Extract the [X, Y] coordinate from the center of the cell holding the provided text.  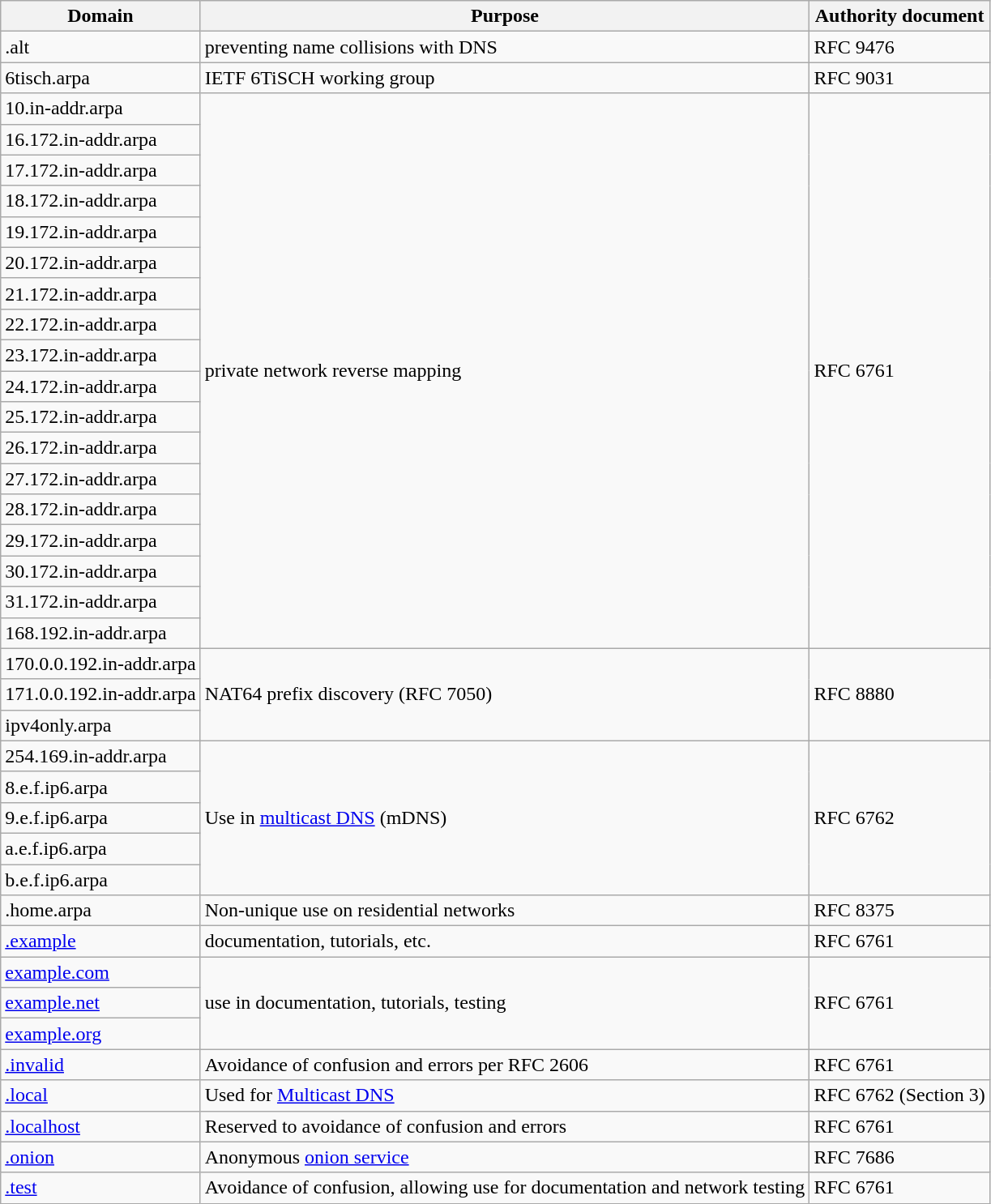
RFC 8375 [899, 911]
254.169.in-addr.arpa [100, 756]
171.0.0.192.in-addr.arpa [100, 694]
example.net [100, 1003]
Avoidance of confusion and errors per RFC 2606 [505, 1065]
RFC 6762 (Section 3) [899, 1095]
RFC 9031 [899, 78]
.localhost [100, 1126]
.onion [100, 1157]
preventing name collisions with DNS [505, 47]
example.com [100, 972]
.example [100, 941]
31.172.in-addr.arpa [100, 602]
Reserved to avoidance of confusion and errors [505, 1126]
16.172.in-addr.arpa [100, 139]
Purpose [505, 16]
IETF 6TiSCH working group [505, 78]
22.172.in-addr.arpa [100, 324]
.local [100, 1095]
8.e.f.ip6.arpa [100, 787]
26.172.in-addr.arpa [100, 448]
6tisch.arpa [100, 78]
9.e.f.ip6.arpa [100, 818]
Authority document [899, 16]
Domain [100, 16]
b.e.f.ip6.arpa [100, 879]
RFC 6762 [899, 818]
30.172.in-addr.arpa [100, 571]
Used for Multicast DNS [505, 1095]
28.172.in-addr.arpa [100, 510]
documentation, tutorials, etc. [505, 941]
21.172.in-addr.arpa [100, 293]
17.172.in-addr.arpa [100, 170]
.home.arpa [100, 911]
18.172.in-addr.arpa [100, 201]
27.172.in-addr.arpa [100, 479]
private network reverse mapping [505, 371]
RFC 8880 [899, 694]
20.172.in-addr.arpa [100, 263]
use in documentation, tutorials, testing [505, 1003]
24.172.in-addr.arpa [100, 386]
Anonymous onion service [505, 1157]
a.e.f.ip6.arpa [100, 848]
RFC 9476 [899, 47]
29.172.in-addr.arpa [100, 540]
.alt [100, 47]
Non-unique use on residential networks [505, 911]
NAT64 prefix discovery (RFC 7050) [505, 694]
168.192.in-addr.arpa [100, 633]
ipv4only.arpa [100, 725]
23.172.in-addr.arpa [100, 355]
Use in multicast DNS (mDNS) [505, 818]
Avoidance of confusion, allowing use for documentation and network testing [505, 1188]
25.172.in-addr.arpa [100, 417]
19.172.in-addr.arpa [100, 232]
10.in-addr.arpa [100, 109]
.invalid [100, 1065]
170.0.0.192.in-addr.arpa [100, 664]
example.org [100, 1034]
RFC 7686 [899, 1157]
.test [100, 1188]
